Pinpoint the cell where the given text exists, returning its (x, y) midpoint coordinate. 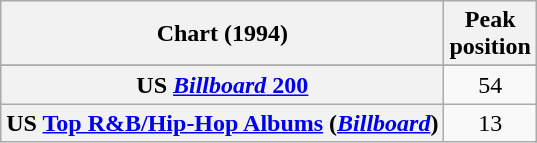
13 (490, 123)
US Top R&B/Hip-Hop Albums (Billboard) (222, 123)
54 (490, 85)
Peak position (490, 34)
US Billboard 200 (222, 85)
Chart (1994) (222, 34)
